For the text-containing cell, return its midpoint in (x, y) coordinate format. 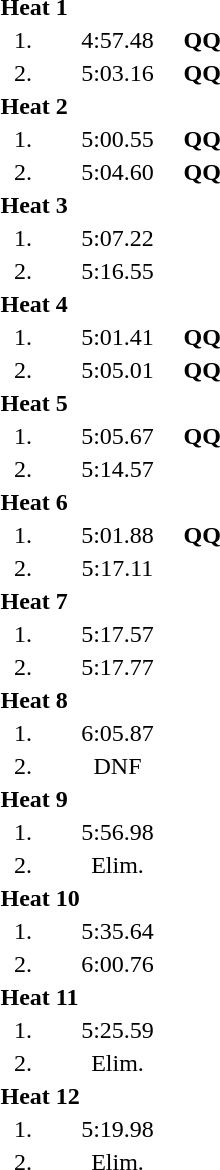
5:17.77 (118, 667)
5:16.55 (118, 271)
5:17.11 (118, 568)
5:25.59 (118, 1030)
5:01.88 (118, 535)
5:17.57 (118, 634)
4:57.48 (118, 40)
5:05.67 (118, 436)
5:56.98 (118, 832)
5:14.57 (118, 469)
6:05.87 (118, 733)
5:07.22 (118, 238)
6:00.76 (118, 964)
5:19.98 (118, 1129)
5:35.64 (118, 931)
DNF (118, 766)
5:01.41 (118, 337)
5:05.01 (118, 370)
5:00.55 (118, 139)
5:03.16 (118, 73)
5:04.60 (118, 172)
